Scan for the cell matching the given text and deliver its [x, y] coordinate at center. 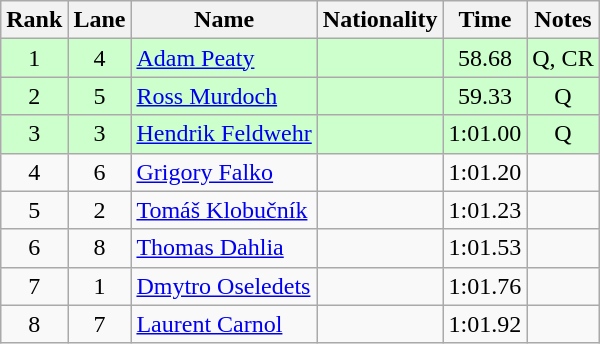
1:01.23 [485, 210]
1:01.76 [485, 286]
59.33 [485, 96]
58.68 [485, 58]
Lane [100, 20]
Nationality [380, 20]
1:01.92 [485, 324]
Tomáš Klobučník [224, 210]
Notes [563, 20]
Ross Murdoch [224, 96]
Dmytro Oseledets [224, 286]
Laurent Carnol [224, 324]
1:01.53 [485, 248]
Thomas Dahlia [224, 248]
1:01.00 [485, 134]
Rank [34, 20]
Time [485, 20]
Hendrik Feldwehr [224, 134]
Adam Peaty [224, 58]
Q, CR [563, 58]
Grigory Falko [224, 172]
Name [224, 20]
1:01.20 [485, 172]
